Output the [X, Y] coordinate of the center of the cell containing the given text.  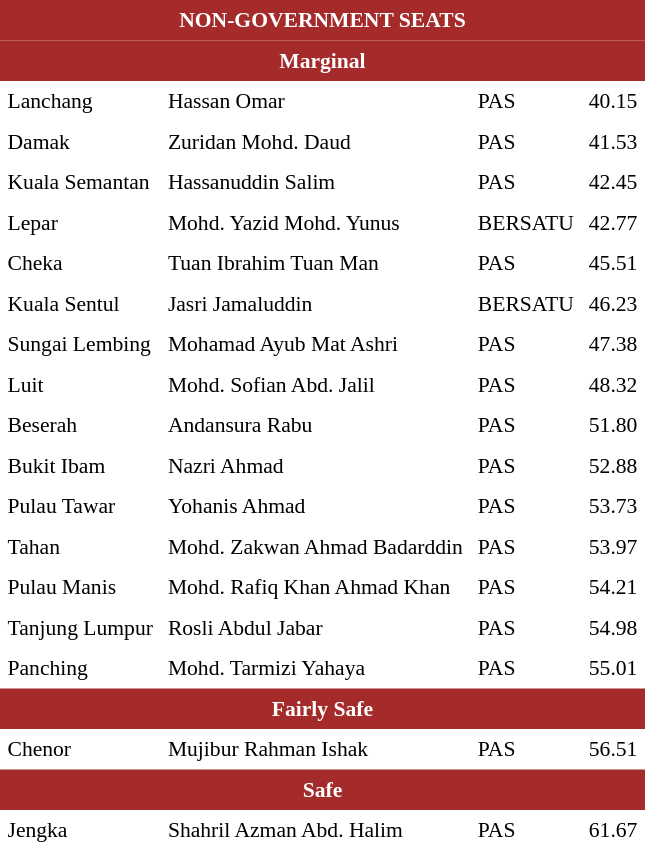
Damak [80, 141]
Tuan Ibrahim Tuan Man [315, 263]
47.38 [613, 344]
Fairly Safe [322, 708]
Mohd. Rafiq Khan Ahmad Khan [315, 587]
Mohamad Ayub Mat Ashri [315, 344]
Pulau Tawar [80, 506]
46.23 [613, 303]
Safe [322, 789]
Panching [80, 668]
Mohd. Tarmizi Yahaya [315, 668]
Hassanuddin Salim [315, 182]
Yohanis Ahmad [315, 506]
NON-GOVERNMENT SEATS [322, 20]
Sungai Lembing [80, 344]
Mohd. Yazid Mohd. Yunus [315, 222]
54.21 [613, 587]
Lepar [80, 222]
Beserah [80, 425]
42.77 [613, 222]
Jasri Jamaluddin [315, 303]
48.32 [613, 384]
45.51 [613, 263]
Bukit Ibam [80, 465]
Zuridan Mohd. Daud [315, 141]
Chenor [80, 749]
Kuala Semantan [80, 182]
Mohd. Zakwan Ahmad Badarddin [315, 546]
Lanchang [80, 101]
56.51 [613, 749]
41.53 [613, 141]
Hassan Omar [315, 101]
53.73 [613, 506]
Mujibur Rahman Ishak [315, 749]
Kuala Sentul [80, 303]
Nazri Ahmad [315, 465]
Rosli Abdul Jabar [315, 627]
55.01 [613, 668]
Mohd. Sofian Abd. Jalil [315, 384]
Marginal [322, 60]
54.98 [613, 627]
42.45 [613, 182]
53.97 [613, 546]
Tahan [80, 546]
Luit [80, 384]
Andansura Rabu [315, 425]
52.88 [613, 465]
51.80 [613, 425]
Tanjung Lumpur [80, 627]
40.15 [613, 101]
Cheka [80, 263]
Pulau Manis [80, 587]
